Extract the [x, y] coordinate from the center of the cell holding the provided text.  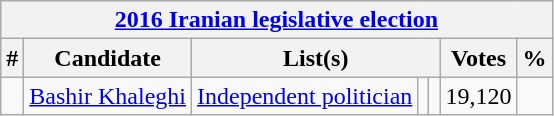
2016 Iranian legislative election [276, 20]
# [12, 58]
19,120 [478, 96]
List(s) [316, 58]
Candidate [108, 58]
Bashir Khaleghi [108, 96]
% [534, 58]
Votes [478, 58]
Independent politician [305, 96]
